Search for the cell housing the specified text and yield its (X, Y) center coordinate. 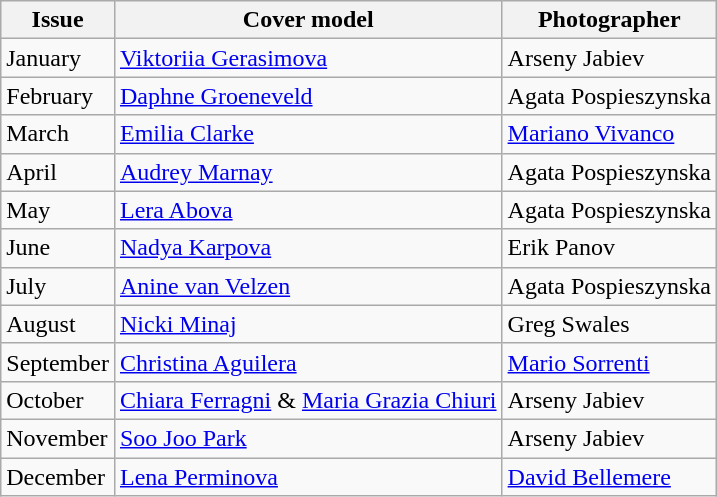
March (58, 134)
July (58, 286)
Christina Aguilera (308, 362)
Emilia Clarke (308, 134)
Nadya Karpova (308, 248)
David Bellemere (609, 477)
October (58, 400)
November (58, 438)
Viktoriia Gerasimova (308, 58)
June (58, 248)
Mario Sorrenti (609, 362)
February (58, 96)
Greg Swales (609, 324)
Photographer (609, 20)
August (58, 324)
Mariano Vivanco (609, 134)
Lena Perminova (308, 477)
Erik Panov (609, 248)
May (58, 210)
Soo Joo Park (308, 438)
Issue (58, 20)
September (58, 362)
Lera Abova (308, 210)
December (58, 477)
Audrey Marnay (308, 172)
April (58, 172)
Cover model (308, 20)
January (58, 58)
Daphne Groeneveld (308, 96)
Nicki Minaj (308, 324)
Chiara Ferragni & Maria Grazia Chiuri (308, 400)
Anine van Velzen (308, 286)
